Identify which cell holds the provided text, then report its (X, Y) central coordinate. 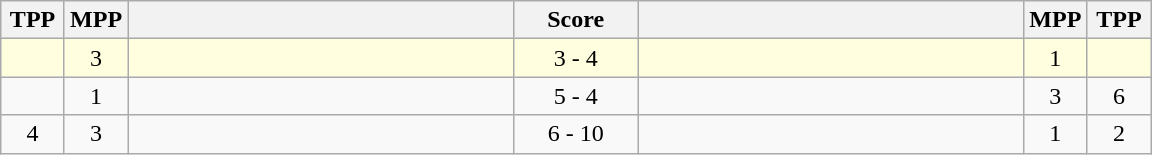
2 (1119, 134)
Score (576, 20)
3 - 4 (576, 58)
4 (33, 134)
5 - 4 (576, 96)
6 (1119, 96)
6 - 10 (576, 134)
